Find where the given text appears and provide that cell's center as [x, y] coordinate. 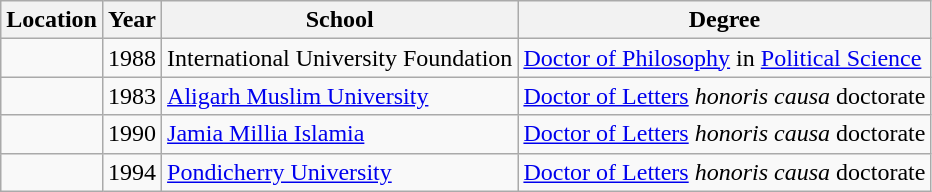
Location [52, 20]
Pondicherry University [340, 172]
1988 [132, 58]
1990 [132, 134]
Year [132, 20]
Doctor of Philosophy in Political Science [724, 58]
1994 [132, 172]
1983 [132, 96]
Jamia Millia Islamia [340, 134]
Degree [724, 20]
International University Foundation [340, 58]
School [340, 20]
Aligarh Muslim University [340, 96]
